Extract the [X, Y] coordinate from the center of the cell holding the provided text.  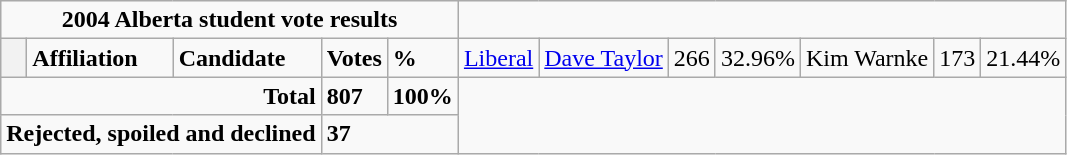
Votes [354, 58]
Total [161, 96]
% [422, 58]
Kim Warnke [866, 58]
Liberal [498, 58]
2004 Alberta student vote results [230, 20]
Candidate [247, 58]
Rejected, spoiled and declined [161, 134]
100% [422, 96]
173 [958, 58]
32.96% [758, 58]
807 [354, 96]
Affiliation [100, 58]
21.44% [1024, 58]
37 [390, 134]
266 [692, 58]
Dave Taylor [604, 58]
